Find where the given text appears and provide that cell's center as [X, Y] coordinate. 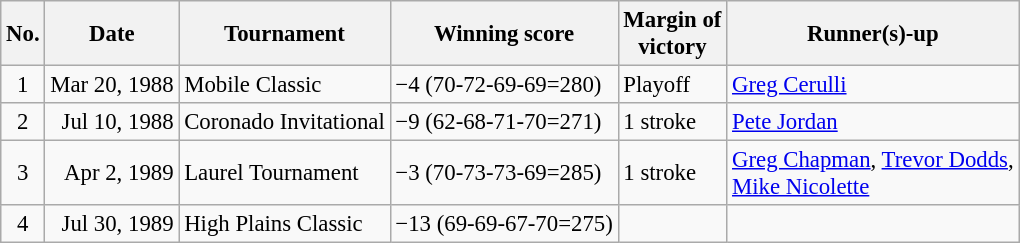
2 [23, 122]
Date [112, 34]
Mobile Classic [284, 85]
Jul 10, 1988 [112, 122]
No. [23, 34]
−3 (70-73-73-69=285) [504, 174]
Coronado Invitational [284, 122]
Tournament [284, 34]
Jul 30, 1989 [112, 224]
Greg Chapman, Trevor Dodds, Mike Nicolette [873, 174]
−13 (69-69-67-70=275) [504, 224]
−4 (70-72-69-69=280) [504, 85]
−9 (62-68-71-70=271) [504, 122]
High Plains Classic [284, 224]
1 [23, 85]
Apr 2, 1989 [112, 174]
Runner(s)-up [873, 34]
Pete Jordan [873, 122]
Playoff [672, 85]
3 [23, 174]
4 [23, 224]
Laurel Tournament [284, 174]
Margin ofvictory [672, 34]
Winning score [504, 34]
Greg Cerulli [873, 85]
Mar 20, 1988 [112, 85]
